Determine the (x, y) coordinate at the center of the cell enclosing the given text.  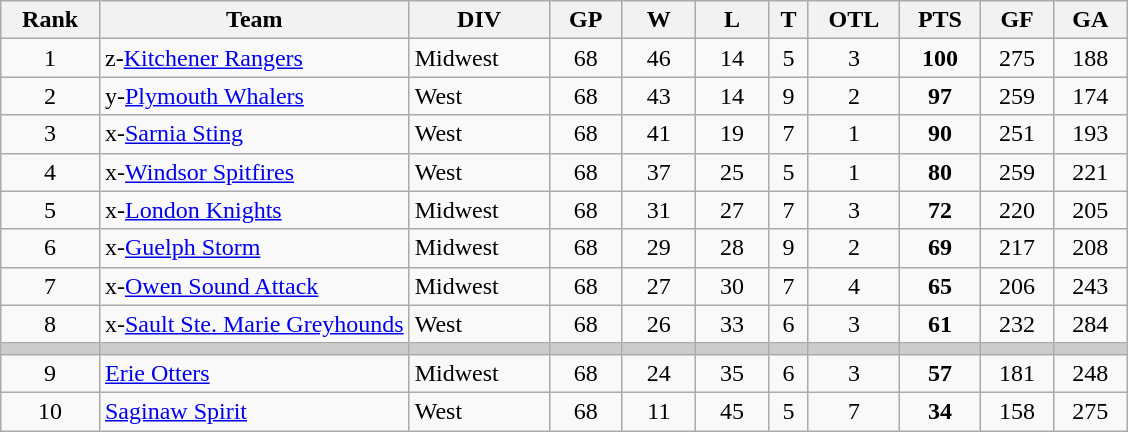
28 (732, 248)
24 (658, 373)
193 (1090, 134)
Team (254, 20)
181 (1016, 373)
OTL (854, 20)
158 (1016, 411)
45 (732, 411)
GF (1016, 20)
243 (1090, 286)
10 (50, 411)
174 (1090, 96)
z-Kitchener Rangers (254, 58)
208 (1090, 248)
y-Plymouth Whalers (254, 96)
188 (1090, 58)
x-London Knights (254, 210)
57 (940, 373)
46 (658, 58)
x-Owen Sound Attack (254, 286)
26 (658, 324)
251 (1016, 134)
x-Guelph Storm (254, 248)
Rank (50, 20)
30 (732, 286)
205 (1090, 210)
34 (940, 411)
41 (658, 134)
x-Windsor Spitfires (254, 172)
65 (940, 286)
248 (1090, 373)
GA (1090, 20)
43 (658, 96)
97 (940, 96)
T (789, 20)
DIV (479, 20)
19 (732, 134)
W (658, 20)
x-Sault Ste. Marie Greyhounds (254, 324)
232 (1016, 324)
217 (1016, 248)
Erie Otters (254, 373)
61 (940, 324)
221 (1090, 172)
90 (940, 134)
PTS (940, 20)
L (732, 20)
8 (50, 324)
206 (1016, 286)
25 (732, 172)
x-Sarnia Sting (254, 134)
100 (940, 58)
80 (940, 172)
69 (940, 248)
Saginaw Spirit (254, 411)
37 (658, 172)
11 (658, 411)
284 (1090, 324)
35 (732, 373)
72 (940, 210)
GP (586, 20)
29 (658, 248)
31 (658, 210)
220 (1016, 210)
33 (732, 324)
